Search for the cell housing the specified text and yield its (x, y) center coordinate. 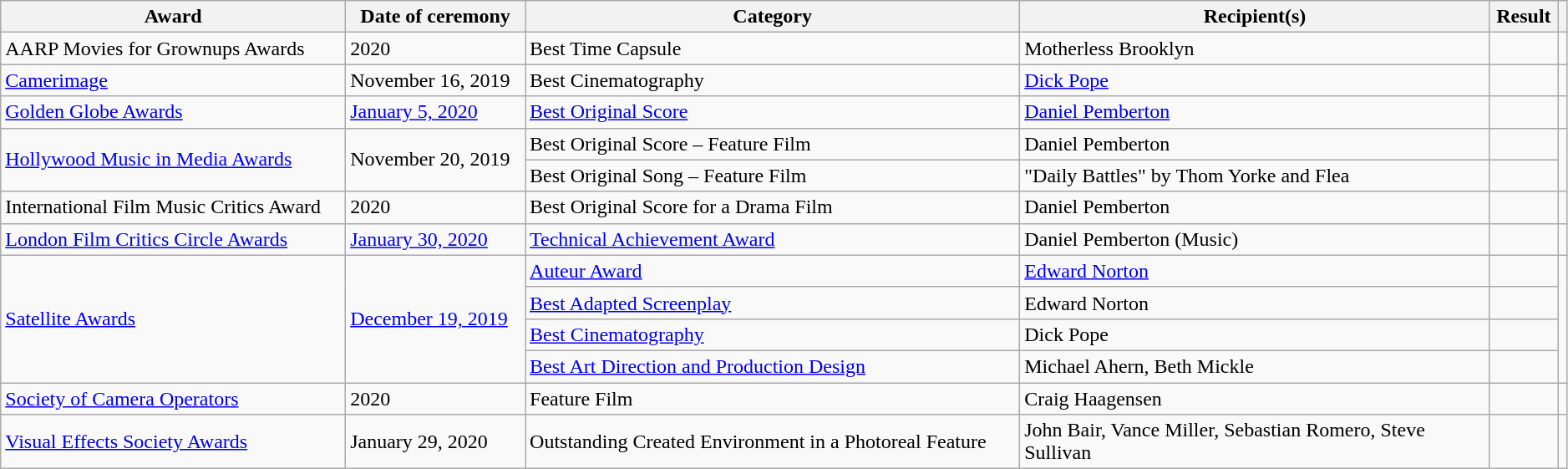
Best Original Score (773, 112)
Feature Film (773, 399)
January 29, 2020 (436, 441)
Best Original Score for a Drama Film (773, 207)
Daniel Pemberton (Music) (1255, 239)
AARP Movies for Grownups Awards (174, 48)
Camerimage (174, 80)
Auteur Award (773, 271)
Best Original Score – Feature Film (773, 144)
Best Original Song – Feature Film (773, 176)
January 30, 2020 (436, 239)
Award (174, 17)
John Bair, Vance Miller, Sebastian Romero, Steve Sullivan (1255, 441)
Satellite Awards (174, 319)
January 5, 2020 (436, 112)
Visual Effects Society Awards (174, 441)
November 16, 2019 (436, 80)
Hollywood Music in Media Awards (174, 160)
Result (1524, 17)
Best Art Direction and Production Design (773, 366)
Outstanding Created Environment in a Photoreal Feature (773, 441)
Best Time Capsule (773, 48)
International Film Music Critics Award (174, 207)
Recipient(s) (1255, 17)
December 19, 2019 (436, 319)
Category (773, 17)
November 20, 2019 (436, 160)
Date of ceremony (436, 17)
"Daily Battles" by Thom Yorke and Flea (1255, 176)
Society of Camera Operators (174, 399)
Best Adapted Screenplay (773, 303)
London Film Critics Circle Awards (174, 239)
Motherless Brooklyn (1255, 48)
Golden Globe Awards (174, 112)
Craig Haagensen (1255, 399)
Michael Ahern, Beth Mickle (1255, 366)
Technical Achievement Award (773, 239)
